Detect which cell encompasses the target text, then output its (X, Y) center coordinate. 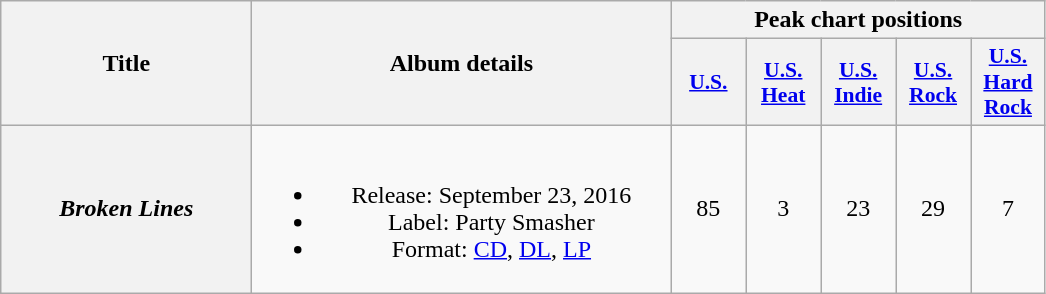
85 (708, 208)
Album details (462, 64)
U.S.Indie (858, 82)
23 (858, 208)
Broken Lines (126, 208)
U.S.Rock (934, 82)
Peak chart positions (858, 20)
U.S.Hard Rock (1008, 82)
Title (126, 64)
Release: September 23, 2016Label: Party SmasherFormat: CD, DL, LP (462, 208)
U.S. (708, 82)
7 (1008, 208)
3 (784, 208)
29 (934, 208)
U.S.Heat (784, 82)
